Locate the cell with the specified text and output its (X, Y) center coordinate. 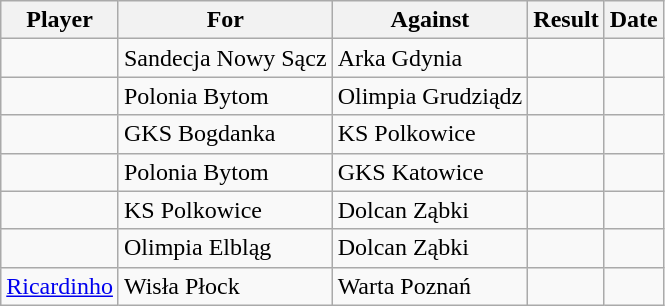
Warta Poznań (430, 286)
Date (634, 20)
Sandecja Nowy Sącz (225, 58)
Against (430, 20)
Result (566, 20)
Olimpia Grudziądz (430, 96)
Player (60, 20)
Arka Gdynia (430, 58)
Olimpia Elbląg (225, 248)
Wisła Płock (225, 286)
Ricardinho (60, 286)
GKS Bogdanka (225, 134)
GKS Katowice (430, 172)
For (225, 20)
